Search for the cell housing the specified text and yield its [x, y] center coordinate. 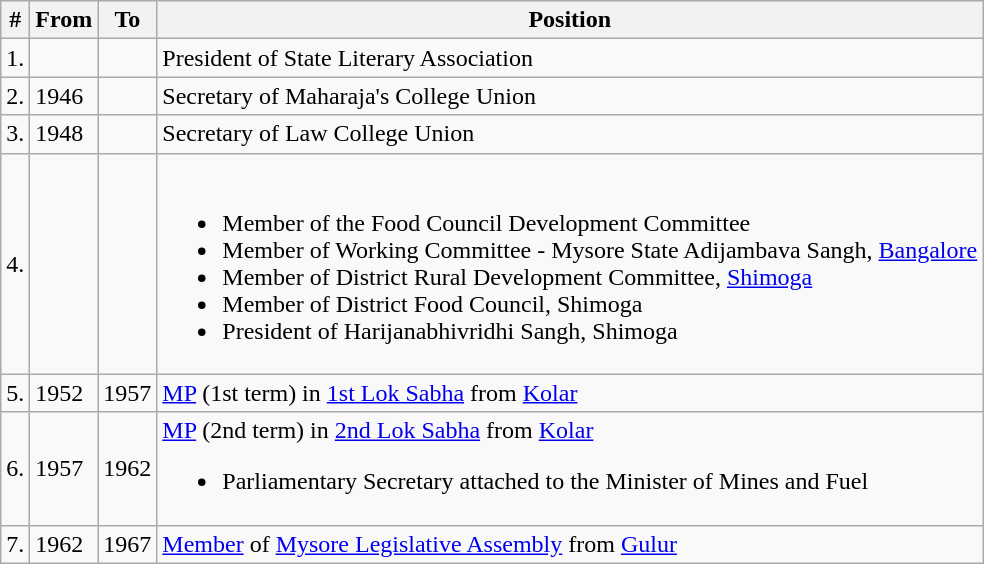
To [128, 20]
7. [16, 544]
President of State Literary Association [570, 58]
1948 [64, 134]
1946 [64, 96]
MP (1st term) in 1st Lok Sabha from Kolar [570, 393]
5. [16, 393]
2. [16, 96]
6. [16, 468]
1952 [64, 393]
3. [16, 134]
MP (2nd term) in 2nd Lok Sabha from KolarParliamentary Secretary attached to the Minister of Mines and Fuel [570, 468]
1967 [128, 544]
Secretary of Law College Union [570, 134]
Member of Mysore Legislative Assembly from Gulur [570, 544]
From [64, 20]
Position [570, 20]
1. [16, 58]
Secretary of Maharaja's College Union [570, 96]
4. [16, 264]
# [16, 20]
